Pinpoint the cell where the given text exists, returning its (x, y) midpoint coordinate. 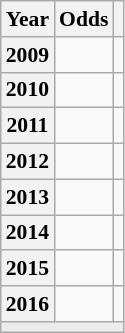
2009 (28, 54)
2016 (28, 304)
2012 (28, 161)
Year (28, 19)
2015 (28, 268)
2010 (28, 90)
2013 (28, 197)
2011 (28, 126)
Odds (84, 19)
2014 (28, 232)
